Identify which cell holds the provided text, then report its (X, Y) central coordinate. 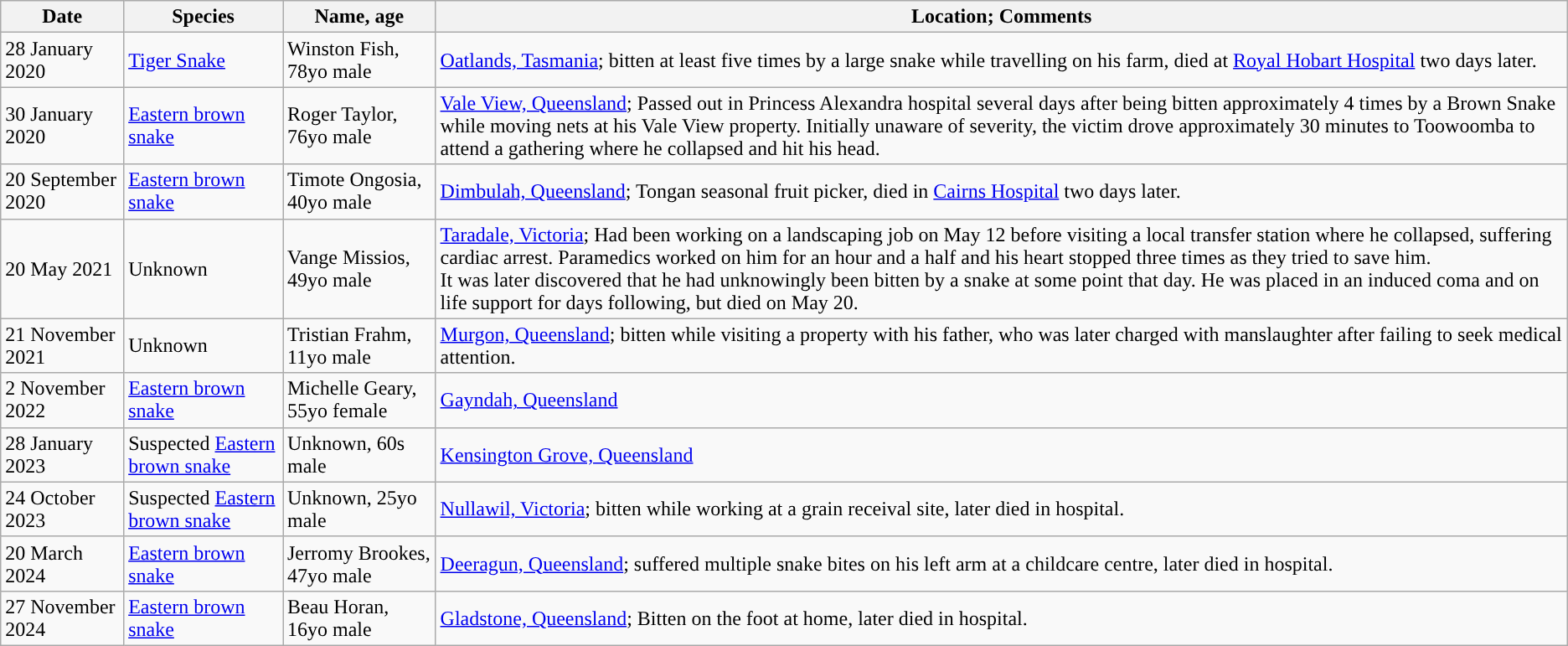
Kensington Grove, Queensland (1002, 454)
21 November 2021 (62, 345)
Unknown, 60s male (360, 454)
2 November 2022 (62, 401)
Date (62, 17)
Michelle Geary, 55yo female (360, 401)
28 January 2023 (62, 454)
Jerromy Brookes, 47yo male (360, 563)
Gayndah, Queensland (1002, 401)
Gladstone, Queensland; Bitten on the foot at home, later died in hospital. (1002, 618)
30 January 2020 (62, 126)
20 September 2020 (62, 191)
Nullawil, Victoria; bitten while working at a grain receival site, later died in hospital. (1002, 509)
20 March 2024 (62, 563)
Tristian Frahm, 11yo male (360, 345)
Timote Ongosia, 40yo male (360, 191)
Vange Missios, 49yo male (360, 268)
Name, age (360, 17)
Winston Fish, 78yo male (360, 60)
27 November 2024 (62, 618)
20 May 2021 (62, 268)
Deeragun, Queensland; suffered multiple snake bites on his left arm at a childcare centre, later died in hospital. (1002, 563)
28 January 2020 (62, 60)
Location; Comments (1002, 17)
Tiger Snake (204, 60)
Beau Horan, 16yo male (360, 618)
Dimbulah, Queensland; Tongan seasonal fruit picker, died in Cairns Hospital two days later. (1002, 191)
Unknown, 25yo male (360, 509)
24 October 2023 (62, 509)
Roger Taylor, 76yo male (360, 126)
Species (204, 17)
Oatlands, Tasmania; bitten at least five times by a large snake while travelling on his farm, died at Royal Hobart Hospital two days later. (1002, 60)
